Provide the [x, y] coordinate of the cell's center where the given text is located.  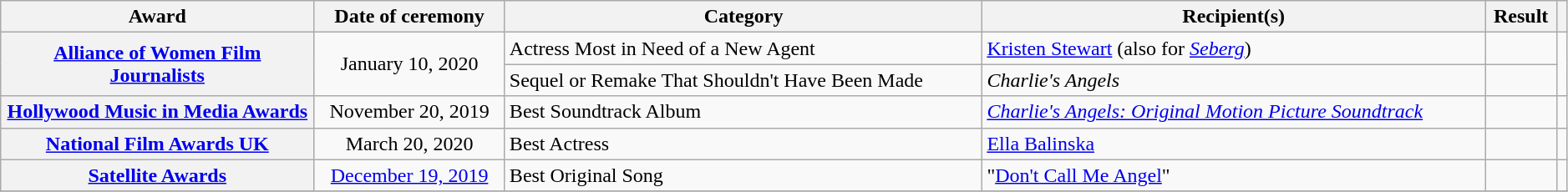
Result [1521, 17]
Award [157, 17]
"Don't Call Me Angel" [1234, 175]
Charlie's Angels: Original Motion Picture Soundtrack [1234, 112]
Kristen Stewart (also for Seberg) [1234, 48]
Best Actress [743, 144]
Ella Balinska [1234, 144]
Satellite Awards [157, 175]
December 19, 2019 [409, 175]
Best Soundtrack Album [743, 112]
Best Original Song [743, 175]
Recipient(s) [1234, 17]
Date of ceremony [409, 17]
Category [743, 17]
March 20, 2020 [409, 144]
Sequel or Remake That Shouldn't Have Been Made [743, 80]
November 20, 2019 [409, 112]
Actress Most in Need of a New Agent [743, 48]
National Film Awards UK [157, 144]
Hollywood Music in Media Awards [157, 112]
January 10, 2020 [409, 64]
Alliance of Women Film Journalists [157, 64]
Charlie's Angels [1234, 80]
